Pinpoint the cell where the given text exists, returning its [x, y] midpoint coordinate. 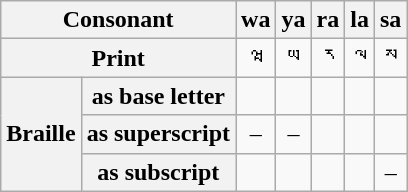
wa [256, 20]
Print [118, 58]
as subscript [158, 172]
as superscript [158, 134]
ལ [360, 58]
sa [390, 20]
Consonant [118, 20]
la [360, 20]
ཝ [256, 58]
ra [328, 20]
ས [390, 58]
ཡ [294, 58]
as base letter [158, 96]
ya [294, 20]
Braille [41, 134]
ར [328, 58]
